Identify which cell holds the provided text, then report its (x, y) central coordinate. 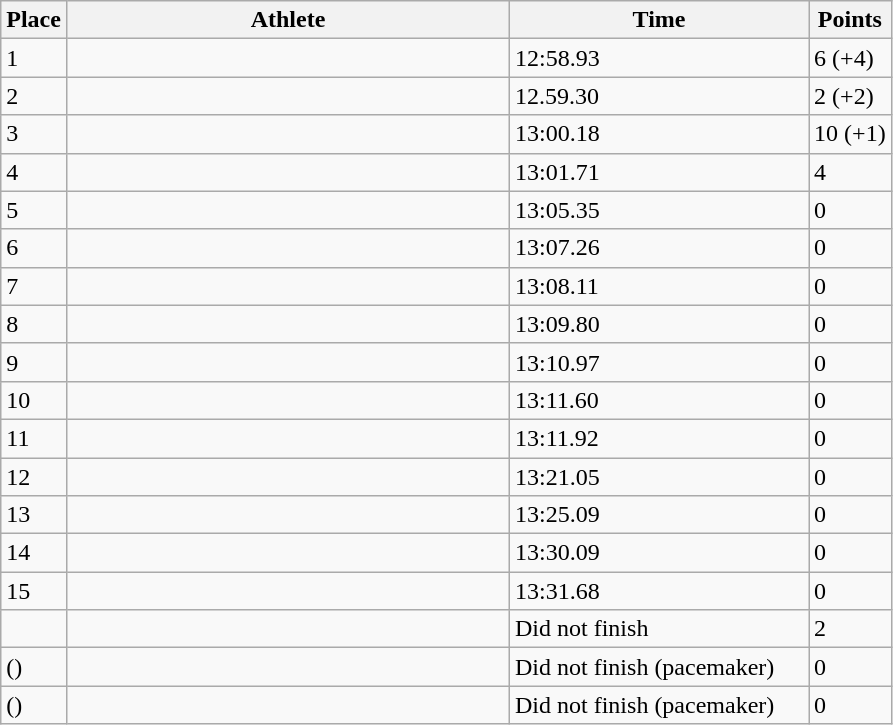
13:10.97 (660, 362)
13:01.71 (660, 172)
10 (+1) (850, 134)
13:07.26 (660, 248)
6 (+4) (850, 58)
13 (34, 515)
15 (34, 591)
13:05.35 (660, 210)
14 (34, 553)
7 (34, 286)
Time (660, 20)
13:11.60 (660, 400)
13:31.68 (660, 591)
9 (34, 362)
12:58.93 (660, 58)
13:30.09 (660, 553)
13:11.92 (660, 438)
13:21.05 (660, 477)
12 (34, 477)
Did not finish (660, 629)
1 (34, 58)
2 (+2) (850, 96)
8 (34, 324)
Place (34, 20)
13:00.18 (660, 134)
3 (34, 134)
11 (34, 438)
5 (34, 210)
Athlete (288, 20)
13:25.09 (660, 515)
Points (850, 20)
13:08.11 (660, 286)
10 (34, 400)
6 (34, 248)
12.59.30 (660, 96)
13:09.80 (660, 324)
